Determine the (X, Y) coordinate at the center of the cell enclosing the given text.  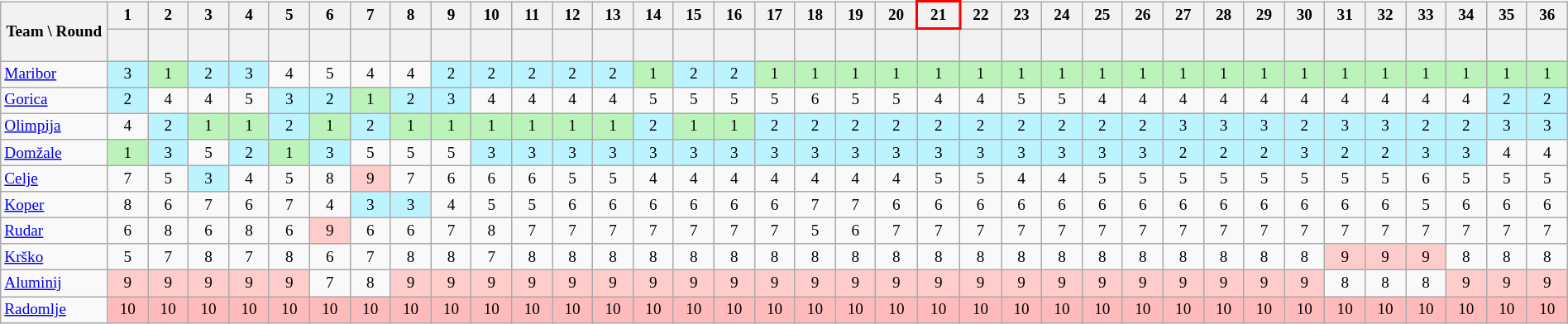
13 (614, 15)
Gorica (55, 100)
29 (1264, 15)
Rudar (55, 231)
27 (1183, 15)
Celje (55, 179)
Krško (55, 257)
21 (938, 15)
Aluminij (55, 283)
Olimpija (55, 126)
24 (1062, 15)
35 (1507, 15)
Koper (55, 205)
Radomlje (55, 309)
23 (1022, 15)
34 (1465, 15)
14 (653, 15)
18 (815, 15)
Domžale (55, 152)
Team \ Round (55, 31)
17 (774, 15)
32 (1386, 15)
20 (896, 15)
33 (1426, 15)
28 (1224, 15)
11 (533, 15)
25 (1102, 15)
12 (572, 15)
19 (855, 15)
Maribor (55, 74)
30 (1305, 15)
22 (980, 15)
16 (734, 15)
15 (693, 15)
26 (1143, 15)
36 (1546, 15)
31 (1345, 15)
